Output the (x, y) coordinate of the center of the cell containing the given text.  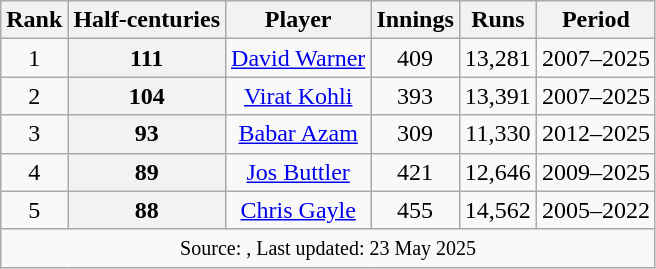
111 (147, 58)
88 (147, 210)
2 (34, 96)
Innings (415, 20)
Rank (34, 20)
393 (415, 96)
Period (596, 20)
Source: , Last updated: 23 May 2025 (328, 248)
421 (415, 172)
14,562 (498, 210)
89 (147, 172)
13,281 (498, 58)
11,330 (498, 134)
5 (34, 210)
455 (415, 210)
1 (34, 58)
409 (415, 58)
Player (298, 20)
David Warner (298, 58)
Virat Kohli (298, 96)
Chris Gayle (298, 210)
13,391 (498, 96)
2009–2025 (596, 172)
104 (147, 96)
Runs (498, 20)
Half-centuries (147, 20)
Babar Azam (298, 134)
2005–2022 (596, 210)
12,646 (498, 172)
4 (34, 172)
3 (34, 134)
309 (415, 134)
2012–2025 (596, 134)
93 (147, 134)
Jos Buttler (298, 172)
